Determine the (X, Y) coordinate at the center of the cell enclosing the given text.  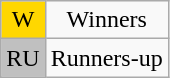
Runners-up (106, 58)
W (23, 20)
Winners (106, 20)
RU (23, 58)
